Return the [X, Y] coordinate for the center point of the cell that contains the specified text.  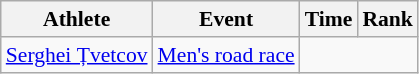
Athlete [77, 19]
Serghei Țvetcov [77, 55]
Men's road race [226, 55]
Time [329, 19]
Event [226, 19]
Rank [388, 19]
